Pinpoint the cell where the given text exists, returning its (x, y) midpoint coordinate. 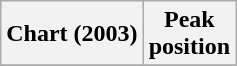
Peakposition (189, 34)
Chart (2003) (72, 34)
